Pinpoint the cell where the given text exists, returning its [X, Y] midpoint coordinate. 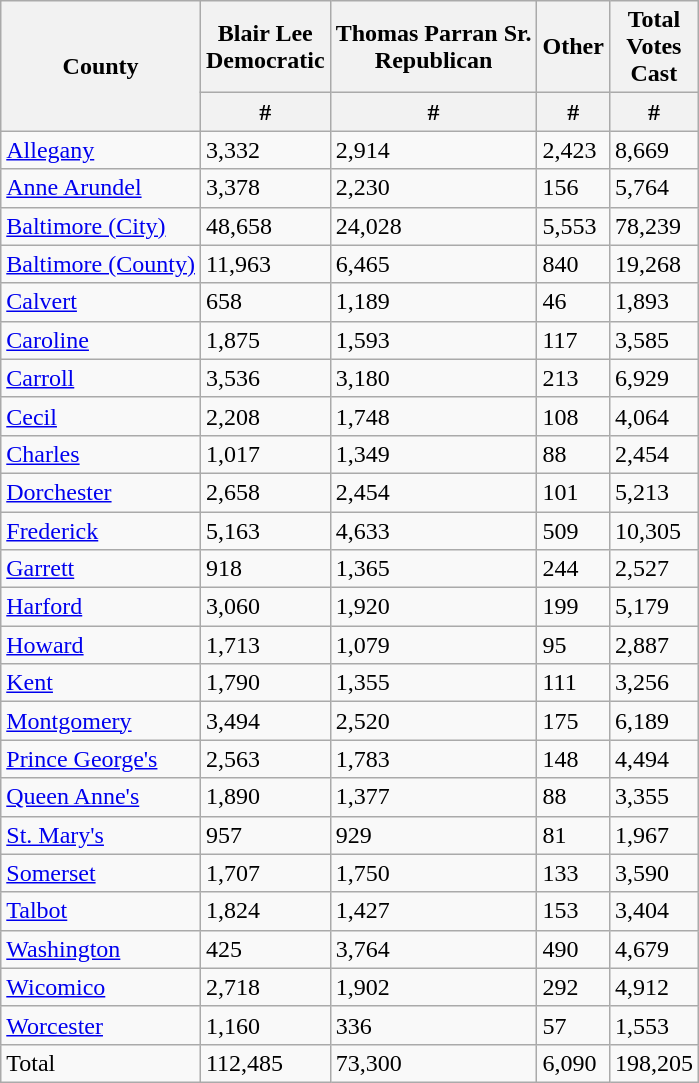
1,189 [434, 302]
Garrett [101, 569]
3,256 [654, 683]
Anne Arundel [101, 188]
918 [265, 569]
Allegany [101, 150]
3,764 [434, 949]
112,485 [265, 1063]
1,707 [265, 873]
1,349 [434, 454]
95 [573, 645]
46 [573, 302]
6,929 [654, 378]
Frederick [101, 531]
4,633 [434, 531]
213 [573, 378]
3,494 [265, 721]
292 [573, 987]
2,914 [434, 150]
3,536 [265, 378]
Montgomery [101, 721]
244 [573, 569]
1,920 [434, 607]
Washington [101, 949]
1,824 [265, 911]
County [101, 66]
Dorchester [101, 492]
TotalVotesCast [654, 47]
Harford [101, 607]
2,887 [654, 645]
8,669 [654, 150]
Worcester [101, 1025]
5,213 [654, 492]
Baltimore (City) [101, 226]
1,593 [434, 340]
957 [265, 835]
929 [434, 835]
Other [573, 47]
101 [573, 492]
1,427 [434, 911]
5,163 [265, 531]
Baltimore (County) [101, 264]
10,305 [654, 531]
5,553 [573, 226]
Kent [101, 683]
336 [434, 1025]
1,967 [654, 835]
Charles [101, 454]
Prince George's [101, 759]
148 [573, 759]
117 [573, 340]
490 [573, 949]
111 [573, 683]
3,180 [434, 378]
Total [101, 1063]
Somerset [101, 873]
5,764 [654, 188]
2,718 [265, 987]
198,205 [654, 1063]
2,208 [265, 416]
2,230 [434, 188]
1,750 [434, 873]
1,553 [654, 1025]
1,893 [654, 302]
Wicomico [101, 987]
1,890 [265, 797]
1,790 [265, 683]
Talbot [101, 911]
4,679 [654, 949]
2,423 [573, 150]
3,404 [654, 911]
2,527 [654, 569]
3,332 [265, 150]
Queen Anne's [101, 797]
3,590 [654, 873]
81 [573, 835]
425 [265, 949]
2,658 [265, 492]
2,563 [265, 759]
156 [573, 188]
19,268 [654, 264]
1,875 [265, 340]
1,160 [265, 1025]
Calvert [101, 302]
1,355 [434, 683]
57 [573, 1025]
24,028 [434, 226]
73,300 [434, 1063]
1,783 [434, 759]
Thomas Parran Sr.Republican [434, 47]
2,520 [434, 721]
Caroline [101, 340]
3,585 [654, 340]
Cecil [101, 416]
11,963 [265, 264]
Carroll [101, 378]
3,060 [265, 607]
1,017 [265, 454]
St. Mary's [101, 835]
1,713 [265, 645]
Howard [101, 645]
199 [573, 607]
Blair LeeDemocratic [265, 47]
1,079 [434, 645]
4,912 [654, 987]
4,064 [654, 416]
1,377 [434, 797]
509 [573, 531]
6,090 [573, 1063]
6,465 [434, 264]
6,189 [654, 721]
78,239 [654, 226]
3,378 [265, 188]
175 [573, 721]
4,494 [654, 759]
1,365 [434, 569]
48,658 [265, 226]
1,748 [434, 416]
5,179 [654, 607]
658 [265, 302]
133 [573, 873]
3,355 [654, 797]
840 [573, 264]
1,902 [434, 987]
108 [573, 416]
153 [573, 911]
